Provide the [x, y] coordinate of the cell's center where the given text is located.  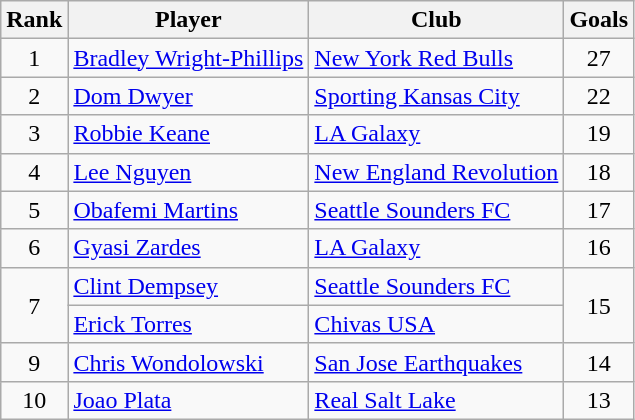
10 [34, 400]
14 [599, 362]
22 [599, 96]
Dom Dwyer [188, 96]
Club [436, 20]
Sporting Kansas City [436, 96]
New England Revolution [436, 172]
Goals [599, 20]
4 [34, 172]
7 [34, 305]
9 [34, 362]
Player [188, 20]
Robbie Keane [188, 134]
13 [599, 400]
17 [599, 210]
6 [34, 248]
19 [599, 134]
3 [34, 134]
Chivas USA [436, 324]
27 [599, 58]
Chris Wondolowski [188, 362]
2 [34, 96]
15 [599, 305]
Bradley Wright-Phillips [188, 58]
Obafemi Martins [188, 210]
Real Salt Lake [436, 400]
1 [34, 58]
Joao Plata [188, 400]
Clint Dempsey [188, 286]
Gyasi Zardes [188, 248]
Lee Nguyen [188, 172]
Erick Torres [188, 324]
San Jose Earthquakes [436, 362]
New York Red Bulls [436, 58]
Rank [34, 20]
18 [599, 172]
5 [34, 210]
16 [599, 248]
